For the text-containing cell, return its midpoint in (X, Y) coordinate format. 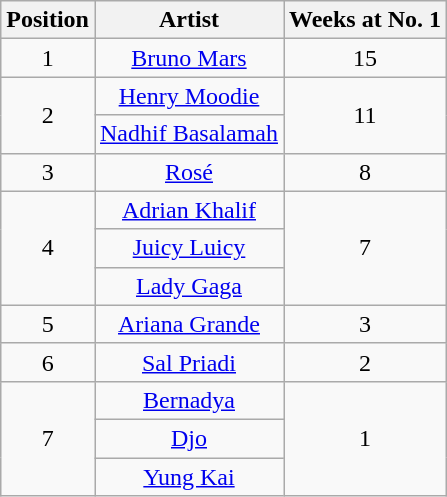
Henry Moodie (188, 96)
5 (48, 324)
Yung Kai (188, 477)
15 (366, 58)
Adrian Khalif (188, 210)
Artist (188, 20)
Sal Priadi (188, 362)
4 (48, 248)
8 (366, 172)
Rosé (188, 172)
Djo (188, 438)
Nadhif Basalamah (188, 134)
Weeks at No. 1 (366, 20)
6 (48, 362)
Bruno Mars (188, 58)
Ariana Grande (188, 324)
Juicy Luicy (188, 248)
Position (48, 20)
11 (366, 115)
Lady Gaga (188, 286)
Bernadya (188, 400)
